Find where the given text appears and provide that cell's center as (X, Y) coordinate. 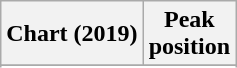
Chart (2019) (72, 34)
Peakposition (189, 34)
